Return the (x, y) coordinate for the center point of the cell that contains the specified text.  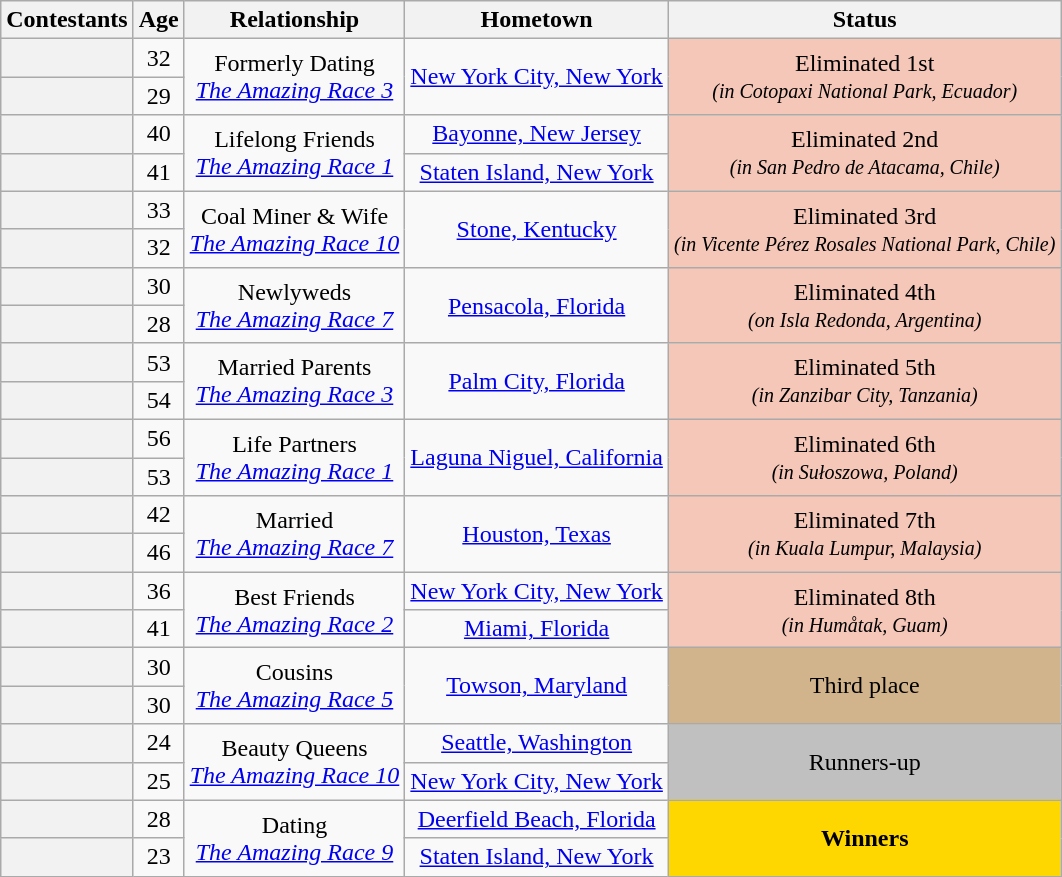
40 (158, 134)
Life PartnersThe Amazing Race 1 (294, 457)
NewlywedsThe Amazing Race 7 (294, 305)
29 (158, 96)
Bayonne, New Jersey (537, 134)
Eliminated 5th(in Zanzibar City, Tanzania) (864, 381)
Stone, Kentucky (537, 229)
56 (158, 438)
Contestants (67, 20)
Winners (864, 838)
Runners-up (864, 762)
Relationship (294, 20)
Miami, Florida (537, 629)
Married ParentsThe Amazing Race 3 (294, 381)
Seattle, Washington (537, 743)
Hometown (537, 20)
Houston, Texas (537, 534)
Beauty QueensThe Amazing Race 10 (294, 762)
54 (158, 400)
Coal Miner & WifeThe Amazing Race 10 (294, 229)
Eliminated 8th(in Humåtak, Guam) (864, 610)
33 (158, 210)
Towson, Maryland (537, 686)
DatingThe Amazing Race 9 (294, 838)
Eliminated 6th(in Sułoszowa, Poland) (864, 457)
23 (158, 857)
CousinsThe Amazing Race 5 (294, 686)
Pensacola, Florida (537, 305)
Age (158, 20)
42 (158, 515)
Eliminated 3rd(in Vicente Pérez Rosales National Park, Chile) (864, 229)
24 (158, 743)
Best FriendsThe Amazing Race 2 (294, 610)
Lifelong FriendsThe Amazing Race 1 (294, 153)
Eliminated 4th(on Isla Redonda, Argentina) (864, 305)
Deerfield Beach, Florida (537, 819)
MarriedThe Amazing Race 7 (294, 534)
Eliminated 1st(in Cotopaxi National Park, Ecuador) (864, 77)
Eliminated 2nd(in San Pedro de Atacama, Chile) (864, 153)
Status (864, 20)
Formerly DatingThe Amazing Race 3 (294, 77)
Palm City, Florida (537, 381)
Third place (864, 686)
Laguna Niguel, California (537, 457)
36 (158, 591)
Eliminated 7th(in Kuala Lumpur, Malaysia) (864, 534)
25 (158, 781)
46 (158, 553)
